Return the (X, Y) coordinate for the center point of the cell that contains the specified text.  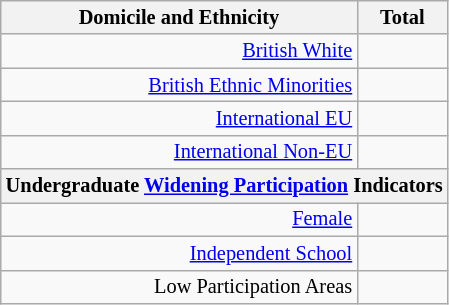
British Ethnic Minorities (179, 85)
Domicile and Ethnicity (179, 17)
International EU (179, 118)
Undergraduate Widening Participation Indicators (224, 186)
British White (179, 51)
Total (402, 17)
Female (179, 219)
International Non-EU (179, 152)
Independent School (179, 253)
Low Participation Areas (179, 287)
